Detect which cell encompasses the target text, then output its [x, y] center coordinate. 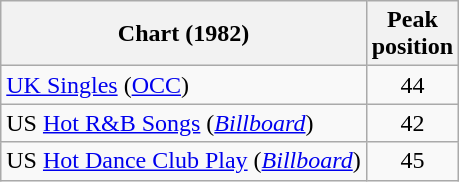
US Hot R&B Songs (Billboard) [184, 123]
44 [412, 85]
Chart (1982) [184, 34]
42 [412, 123]
UK Singles (OCC) [184, 85]
45 [412, 161]
Peakposition [412, 34]
US Hot Dance Club Play (Billboard) [184, 161]
